Detect which cell encompasses the target text, then output its (X, Y) center coordinate. 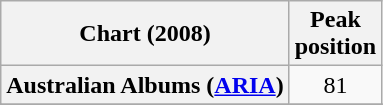
Peakposition (335, 34)
81 (335, 85)
Australian Albums (ARIA) (145, 85)
Chart (2008) (145, 34)
